Find where the given text appears and provide that cell's center as (x, y) coordinate. 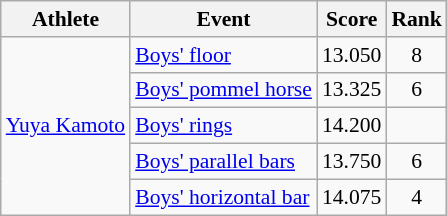
Rank (416, 19)
Athlete (66, 19)
13.050 (352, 55)
13.750 (352, 162)
Boys' parallel bars (224, 162)
8 (416, 55)
4 (416, 197)
Boys' floor (224, 55)
Yuya Kamoto (66, 126)
14.200 (352, 126)
14.075 (352, 197)
Boys' pommel horse (224, 90)
Boys' rings (224, 126)
Boys' horizontal bar (224, 197)
Score (352, 19)
13.325 (352, 90)
Event (224, 19)
